Capture the cell that displays the provided text and extract its [X, Y] central coordinate. 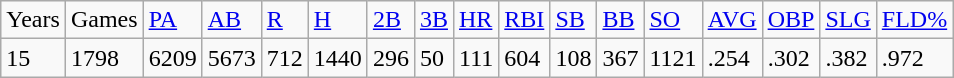
.972 [914, 58]
SO [673, 20]
H [338, 20]
111 [476, 58]
AB [232, 20]
15 [34, 58]
.382 [848, 58]
712 [284, 58]
5673 [232, 58]
108 [574, 58]
SLG [848, 20]
SB [574, 20]
Years [34, 20]
1121 [673, 58]
AVG [732, 20]
1440 [338, 58]
FLD% [914, 20]
RBI [524, 20]
HR [476, 20]
2B [390, 20]
.302 [791, 58]
3B [434, 20]
1798 [104, 58]
R [284, 20]
.254 [732, 58]
367 [620, 58]
BB [620, 20]
296 [390, 58]
6209 [172, 58]
50 [434, 58]
OBP [791, 20]
Games [104, 20]
604 [524, 58]
PA [172, 20]
